Detect which cell encompasses the target text, then output its (X, Y) center coordinate. 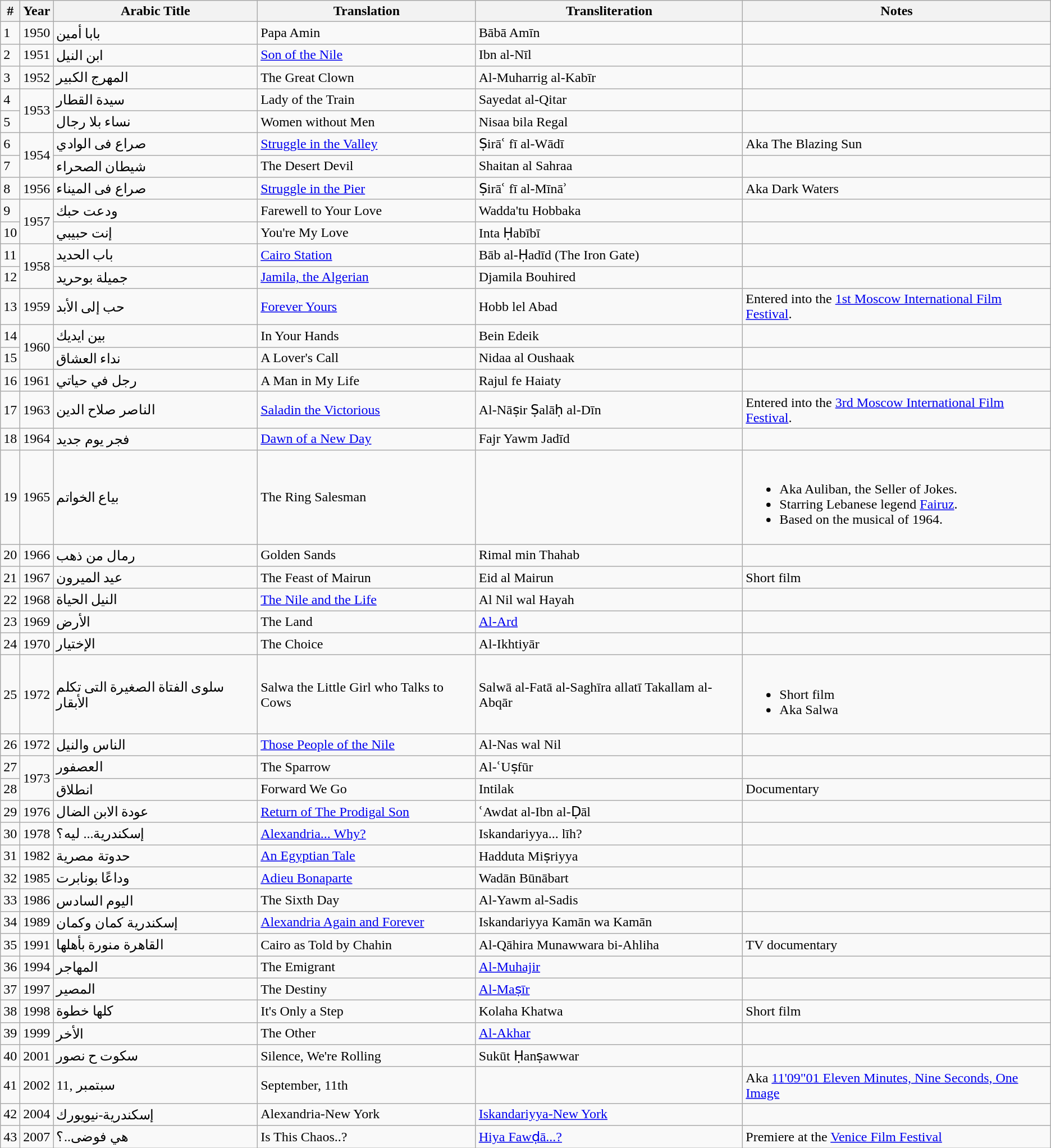
رمال من ذهب (156, 555)
A Lover's Call (367, 358)
Salwa the Little Girl who Talks to Cows (367, 694)
Wadda'tu Hobbaka (609, 211)
صراع فى الوادي (156, 144)
September, 11th (367, 1085)
وداعًا بونابرت (156, 878)
18 (10, 439)
سكوت ح نصور (156, 1056)
المهرج الكبير (156, 77)
Alexandria Again and Forever (367, 922)
1968 (37, 600)
Al-Nas wal Nil (609, 745)
Alexandria-New York (367, 1114)
Iskandariyya Kamān wa Kamān (609, 922)
1991 (37, 945)
You're My Love (367, 233)
TV documentary (897, 945)
نساء بلا رجال (156, 122)
1999 (37, 1033)
Documentary (897, 789)
1950 (37, 33)
1 (10, 33)
2007 (37, 1137)
32 (10, 878)
Kolaha Khatwa (609, 1012)
2004 (37, 1114)
باب الحديد (156, 255)
Lady of the Train (367, 100)
Silence, We're Rolling (367, 1056)
1969 (37, 622)
24 (10, 644)
2 (10, 55)
31 (10, 856)
القاهرة منورة بأهلها (156, 945)
The Feast of Mairun (367, 578)
النيل الحياة (156, 600)
Arabic Title (156, 11)
1978 (37, 834)
7 (10, 166)
11, سبتمبر (156, 1085)
هي فوضى..؟ (156, 1137)
Al Nil wal Hayah (609, 600)
Djamila Bouhired (609, 277)
Al-Muharrig al-Kabīr (609, 77)
1966 (37, 555)
Adieu Bonaparte (367, 878)
Transliteration (609, 11)
Is This Chaos..? (367, 1137)
Aka The Blazing Sun (897, 144)
Forward We Go (367, 789)
1954 (37, 155)
فجر يوم جديد (156, 439)
إنت حبيبي (156, 233)
The Land (367, 622)
Return of The Prodigal Son (367, 812)
Shaitan al Sahraa (609, 166)
1963 (37, 410)
Ibn al-Nīl (609, 55)
26 (10, 745)
Bābā Amīn (609, 33)
Son of the Nile (367, 55)
رجل في حياتي (156, 381)
ʿAwdat al-Ibn al-Ḍāl (609, 812)
Premiere at the Venice Film Festival (897, 1137)
كلها خطوة (156, 1012)
Al-Muhajir (609, 967)
1985 (37, 878)
1959 (37, 307)
Cairo Station (367, 255)
1964 (37, 439)
14 (10, 336)
بابا أمين (156, 33)
The Desert Devil (367, 166)
42 (10, 1114)
ودعت حبك (156, 211)
إسكندرية-نيويورك (156, 1114)
37 (10, 989)
Notes (897, 11)
Intilak (609, 789)
جميلة بوحريد (156, 277)
# (10, 11)
21 (10, 578)
Iskandariyya... līh? (609, 834)
25 (10, 694)
1961 (37, 381)
Bāb al-Ḥadīd (The Iron Gate) (609, 255)
عودة الابن الضال (156, 812)
Rajul fe Haiaty (609, 381)
Sukūt Ḥanṣawwar (609, 1056)
The Sixth Day (367, 900)
الناصر صلاح الدين (156, 410)
Iskandariyya-New York (609, 1114)
Saladin the Victorious (367, 410)
الأرض (156, 622)
The Ring Salesman (367, 497)
Golden Sands (367, 555)
حب إلى الأبد (156, 307)
Women without Men (367, 122)
حدوتة مصرية (156, 856)
1965 (37, 497)
12 (10, 277)
It's Only a Step (367, 1012)
1956 (37, 189)
Bein Edeik (609, 336)
Struggle in the Valley (367, 144)
An Egyptian Tale (367, 856)
Al-Ikhtiyār (609, 644)
ابن النيل (156, 55)
Ṣirāʿ fī al-Wādī (609, 144)
Short filmAka Salwa (897, 694)
4 (10, 100)
Entered into the 3rd Moscow International Film Festival. (897, 410)
1952 (37, 77)
1973 (37, 778)
Year (37, 11)
28 (10, 789)
صراع فى الميناء (156, 189)
2002 (37, 1085)
Eid al Mairun (609, 578)
38 (10, 1012)
1970 (37, 644)
Inta Ḥabībī (609, 233)
Salwā al-Fatā al-Saghīra allatī Takallam al-Abqār (609, 694)
Those People of the Nile (367, 745)
المهاجر (156, 967)
1951 (37, 55)
1957 (37, 221)
1986 (37, 900)
Alexandria... Why? (367, 834)
8 (10, 189)
Al-Yawm al-Sadis (609, 900)
The Great Clown (367, 77)
Al-Maṣīr (609, 989)
بين ايديك (156, 336)
Struggle in the Pier (367, 189)
Translation (367, 11)
العصفور (156, 767)
1967 (37, 578)
5 (10, 122)
سلوى الفتاة الصغيرة التى تكلم الأبقار (156, 694)
إسكندرية كمان وكمان (156, 922)
The Sparrow (367, 767)
1998 (37, 1012)
40 (10, 1056)
Al-Ard (609, 622)
Dawn of a New Day (367, 439)
Entered into the 1st Moscow International Film Festival. (897, 307)
Jamila, the Algerian (367, 277)
Rimal min Thahab (609, 555)
9 (10, 211)
39 (10, 1033)
The Choice (367, 644)
Wadān Būnābart (609, 878)
16 (10, 381)
Nisaa bila Regal (609, 122)
1997 (37, 989)
انطلاق (156, 789)
Al-Akhar (609, 1033)
11 (10, 255)
Aka 11'09"01 Eleven Minutes, Nine Seconds, One Image (897, 1085)
6 (10, 144)
23 (10, 622)
17 (10, 410)
Forever Yours (367, 307)
27 (10, 767)
Sayedat al-Qitar (609, 100)
Aka Dark Waters (897, 189)
The Destiny (367, 989)
الإختيار (156, 644)
المصير (156, 989)
2001 (37, 1056)
13 (10, 307)
الأخر (156, 1033)
Hiya Fawḍā...? (609, 1137)
Al-Qāhira Munawwara bi-Ahliha (609, 945)
Fajr Yawm Jadīd (609, 439)
1960 (37, 347)
33 (10, 900)
1958 (37, 266)
29 (10, 812)
اليوم السادس (156, 900)
عيد الميرون (156, 578)
Nidaa al Oushaak (609, 358)
1994 (37, 967)
3 (10, 77)
35 (10, 945)
19 (10, 497)
41 (10, 1085)
22 (10, 600)
In Your Hands (367, 336)
Al-Nāṣir Ṣalāḥ al-Dīn (609, 410)
شيطان الصحراء (156, 166)
1989 (37, 922)
بياع الخواتم (156, 497)
Aka Auliban, the Seller of Jokes.Starring Lebanese legend Fairuz.Based on the musical of 1964. (897, 497)
Hadduta Miṣriyya (609, 856)
A Man in My Life (367, 381)
The Other (367, 1033)
Al-ʿUṣfūr (609, 767)
Farewell to Your Love (367, 211)
نداء العشاق (156, 358)
Hobb lel Abad (609, 307)
Cairo as Told by Chahin (367, 945)
The Emigrant (367, 967)
سيدة القطار (156, 100)
إسكندرية... ليه؟ (156, 834)
36 (10, 967)
Ṣirāʿ fī al-Mīnāʾ (609, 189)
1982 (37, 856)
20 (10, 555)
الناس والنيل (156, 745)
34 (10, 922)
10 (10, 233)
15 (10, 358)
1976 (37, 812)
30 (10, 834)
43 (10, 1137)
1953 (37, 111)
Papa Amin (367, 33)
The Nile and the Life (367, 600)
